Return [x, y] of the center of cell containing provided text 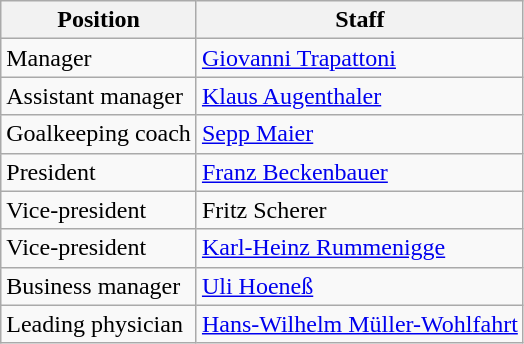
Sepp Maier [360, 134]
Klaus Augenthaler [360, 96]
Uli Hoeneß [360, 286]
Assistant manager [99, 96]
Giovanni Trapattoni [360, 58]
Position [99, 20]
Goalkeeping coach [99, 134]
Business manager [99, 286]
Leading physician [99, 324]
President [99, 172]
Staff [360, 20]
Manager [99, 58]
Karl-Heinz Rummenigge [360, 248]
Franz Beckenbauer [360, 172]
Fritz Scherer [360, 210]
Hans-Wilhelm Müller-Wohlfahrt [360, 324]
